Return the (X, Y) coordinate for the center point of the cell that contains the specified text.  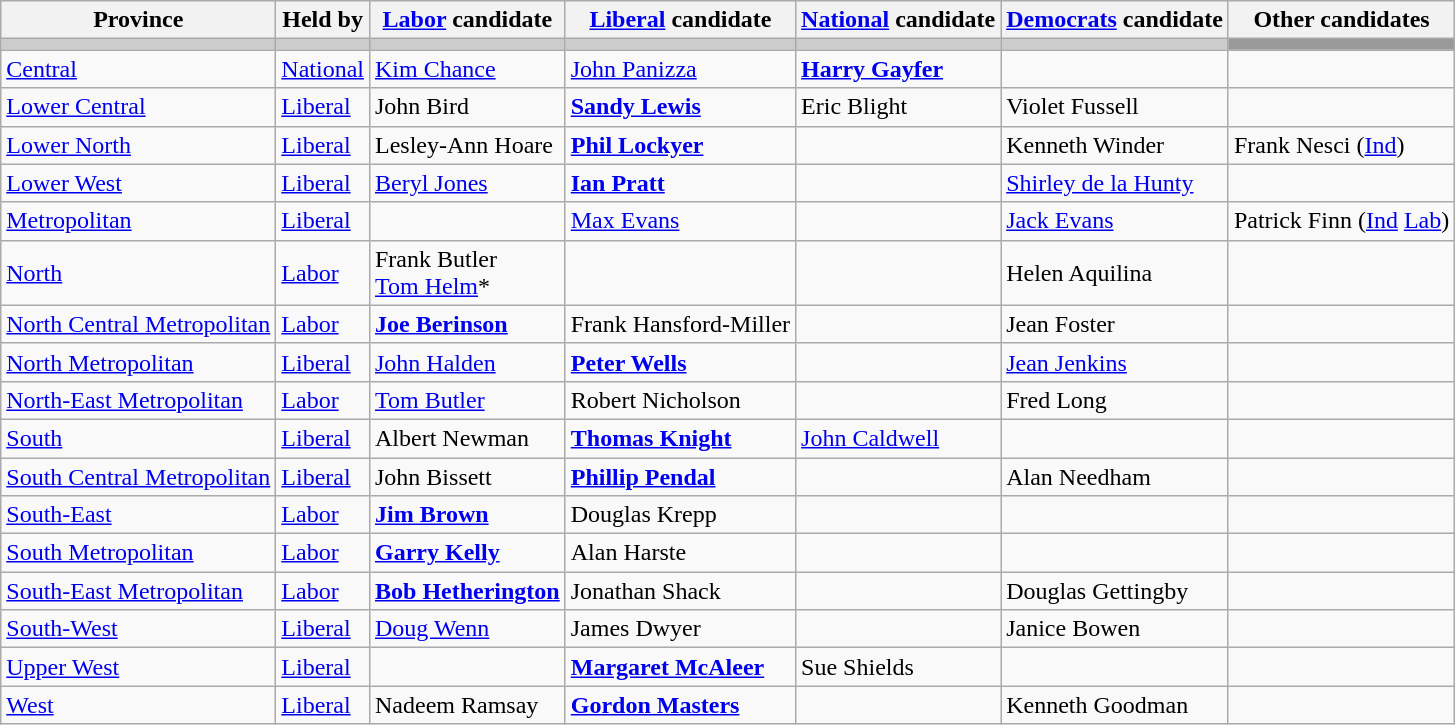
Alan Harste (680, 553)
Violet Fussell (1115, 107)
Lower Central (138, 107)
Jean Jenkins (1115, 362)
Kenneth Winder (1115, 145)
Harry Gayfer (898, 69)
Province (138, 20)
Ian Pratt (680, 183)
Lesley-Ann Hoare (467, 145)
Garry Kelly (467, 553)
Central (138, 69)
John Caldwell (898, 438)
Robert Nicholson (680, 400)
North-East Metropolitan (138, 400)
Jim Brown (467, 515)
South Metropolitan (138, 553)
Beryl Jones (467, 183)
Democrats candidate (1115, 20)
Janice Bowen (1115, 629)
Bob Hetherington (467, 591)
Margaret McAleer (680, 667)
John Bissett (467, 477)
Jack Evans (1115, 221)
Gordon Masters (680, 705)
John Halden (467, 362)
National candidate (898, 20)
Lower West (138, 183)
Held by (323, 20)
Alan Needham (1115, 477)
South-West (138, 629)
Max Evans (680, 221)
Kim Chance (467, 69)
John Panizza (680, 69)
Jean Foster (1115, 324)
Lower North (138, 145)
Douglas Krepp (680, 515)
Eric Blight (898, 107)
Liberal candidate (680, 20)
Fred Long (1115, 400)
Tom Butler (467, 400)
North (138, 272)
Frank Butler Tom Helm* (467, 272)
Other candidates (1341, 20)
Frank Nesci (Ind) (1341, 145)
Helen Aquilina (1115, 272)
Nadeem Ramsay (467, 705)
Phillip Pendal (680, 477)
North Metropolitan (138, 362)
James Dwyer (680, 629)
Phil Lockyer (680, 145)
Douglas Gettingby (1115, 591)
Sue Shields (898, 667)
Albert Newman (467, 438)
Frank Hansford-Miller (680, 324)
South-East Metropolitan (138, 591)
Thomas Knight (680, 438)
National (323, 69)
Joe Berinson (467, 324)
Kenneth Goodman (1115, 705)
North Central Metropolitan (138, 324)
Patrick Finn (Ind Lab) (1341, 221)
South (138, 438)
South-East (138, 515)
Peter Wells (680, 362)
South Central Metropolitan (138, 477)
Doug Wenn (467, 629)
Labor candidate (467, 20)
Metropolitan (138, 221)
Shirley de la Hunty (1115, 183)
John Bird (467, 107)
Sandy Lewis (680, 107)
Jonathan Shack (680, 591)
West (138, 705)
Upper West (138, 667)
